Extract the [x, y] coordinate from the center of the cell holding the provided text.  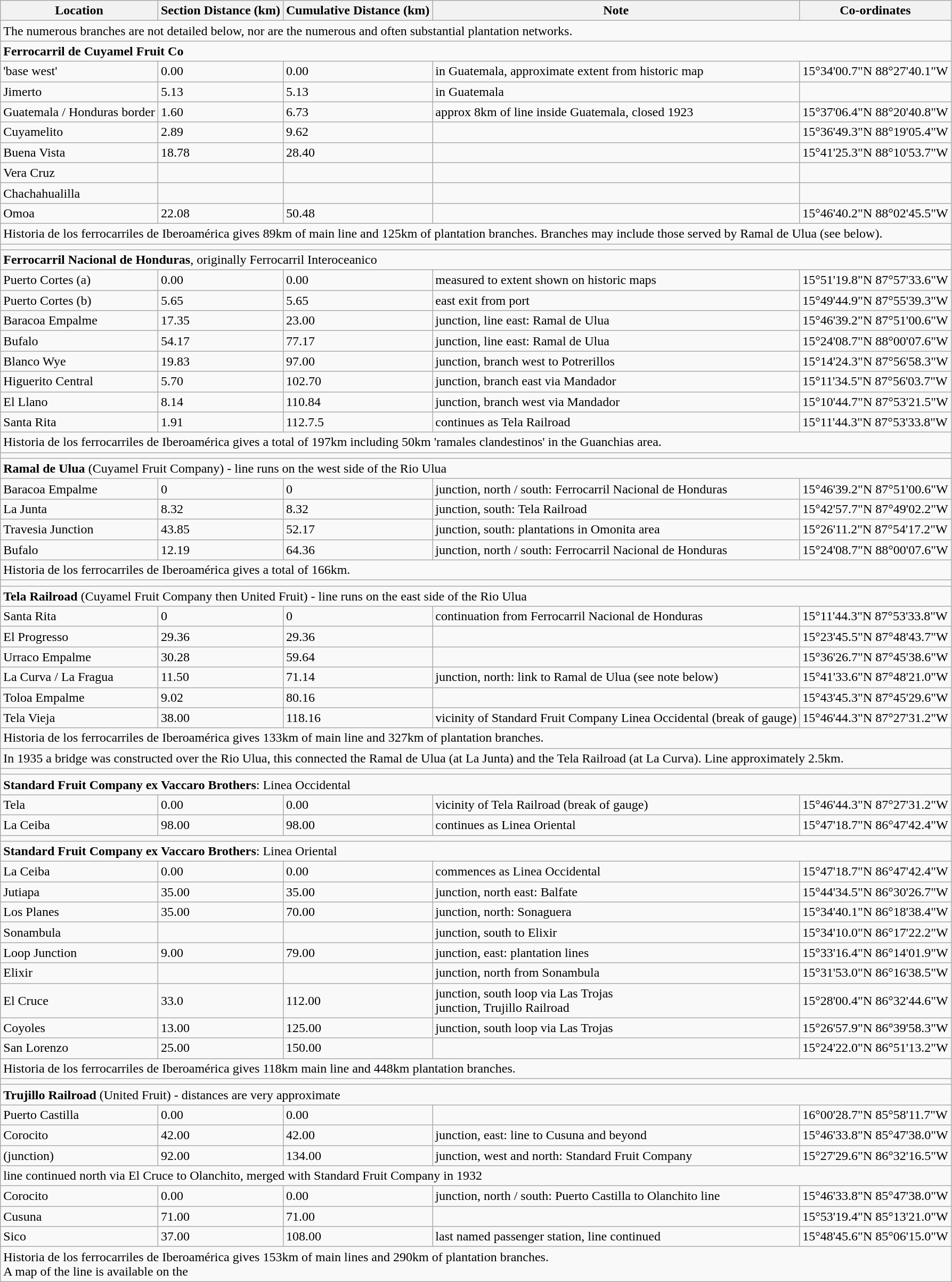
Ferrocarril de Cuyamel Fruit Co [476, 51]
5.70 [221, 382]
15°34'10.0"N 86°17'22.2"W [875, 932]
El Llano [79, 402]
15°14'24.3"N 87°56'58.3"W [875, 361]
El Cruce [79, 1001]
15°23'45.5"N 87°48'43.7"W [875, 637]
The numerous branches are not detailed below, nor are the numerous and often substantial plantation networks. [476, 31]
15°36'26.7"N 87°45'38.6"W [875, 657]
22.08 [221, 213]
15°26'11.2"N 87°54'17.2"W [875, 529]
15°31'53.0"N 86°16'38.5"W [875, 973]
15°28'00.4"N 86°32'44.6"W [875, 1001]
15°43'45.3"N 87°45'29.6"W [875, 697]
El Progresso [79, 637]
80.16 [357, 697]
junction, north: link to Ramal de Ulua (see note below) [616, 677]
11.50 [221, 677]
junction, east: plantation lines [616, 953]
line continued north via El Cruce to Olanchito, merged with Standard Fruit Company in 1932 [476, 1176]
east exit from port [616, 301]
junction, west and north: Standard Fruit Company [616, 1156]
junction, south loop via Las Trojasjunction, Trujillo Railroad [616, 1001]
junction, north / south: Puerto Castilla to Olanchito line [616, 1196]
13.00 [221, 1028]
Co-ordinates [875, 11]
vicinity of Tela Railroad (break of gauge) [616, 805]
junction, east: line to Cusuna and beyond [616, 1135]
43.85 [221, 529]
112.7.5 [357, 422]
70.00 [357, 912]
15°34'40.1"N 86°18'38.4"W [875, 912]
junction, branch west to Potrerillos [616, 361]
Los Planes [79, 912]
Standard Fruit Company ex Vaccaro Brothers: Linea Oriental [476, 851]
Elixir [79, 973]
Sico [79, 1237]
Historia de los ferrocarriles de Iberoamérica gives a total of 166km. [476, 570]
125.00 [357, 1028]
15°41'25.3"N 88°10'53.7"W [875, 152]
108.00 [357, 1237]
25.00 [221, 1048]
102.70 [357, 382]
16°00'28.7"N 85°58'11.7"W [875, 1115]
Sonambula [79, 932]
San Lorenzo [79, 1048]
30.28 [221, 657]
Location [79, 11]
Ramal de Ulua (Cuyamel Fruit Company) - line runs on the west side of the Rio Ulua [476, 468]
Jimerto [79, 92]
vicinity of Standard Fruit Company Linea Occidental (break of gauge) [616, 718]
15°24'22.0"N 86°51'13.2"W [875, 1048]
15°48'45.6"N 85°06'15.0"W [875, 1237]
79.00 [357, 953]
15°51'19.8"N 87°57'33.6"W [875, 280]
110.84 [357, 402]
54.17 [221, 341]
15°33'16.4"N 86°14'01.9"W [875, 953]
last named passenger station, line continued [616, 1237]
Cuyamelito [79, 132]
junction, branch west via Mandador [616, 402]
6.73 [357, 112]
52.17 [357, 529]
15°36'49.3"N 88°19'05.4"W [875, 132]
64.36 [357, 549]
9.02 [221, 697]
15°53'19.4"N 85°13'21.0"W [875, 1216]
Puerto Cortes (a) [79, 280]
La Junta [79, 509]
15°34'00.7"N 88°27'40.1"W [875, 71]
in Guatemala [616, 92]
Urraco Empalme [79, 657]
97.00 [357, 361]
Standard Fruit Company ex Vaccaro Brothers: Linea Occidental [476, 784]
12.19 [221, 549]
continues as Linea Oriental [616, 825]
15°37'06.4"N 88°20'40.8"W [875, 112]
Ferrocarril Nacional de Honduras, originally Ferrocarril Interoceanico [476, 260]
23.00 [357, 321]
Tela Vieja [79, 718]
junction, south: plantations in Omonita area [616, 529]
Travesia Junction [79, 529]
Puerto Castilla [79, 1115]
15°42'57.7"N 87°49'02.2"W [875, 509]
Guatemala / Honduras border [79, 112]
15°49'44.9"N 87°55'39.3"W [875, 301]
15°41'33.6"N 87°48'21.0"W [875, 677]
17.35 [221, 321]
junction, south to Elixir [616, 932]
Tela [79, 805]
Puerto Cortes (b) [79, 301]
Cusuna [79, 1216]
134.00 [357, 1156]
92.00 [221, 1156]
measured to extent shown on historic maps [616, 280]
15°26'57.9"N 86°39'58.3"W [875, 1028]
continuation from Ferrocarril Nacional de Honduras [616, 616]
15°44'34.5"N 86°30'26.7"W [875, 892]
33.0 [221, 1001]
Trujillo Railroad (United Fruit) - distances are very approximate [476, 1094]
(junction) [79, 1156]
150.00 [357, 1048]
18.78 [221, 152]
Historia de los ferrocarriles de Iberoamérica gives 153km of main lines and 290km of plantation branches.A map of the line is available on the [476, 1264]
commences as Linea Occidental [616, 872]
'base west' [79, 71]
Jutiapa [79, 892]
2.89 [221, 132]
Omoa [79, 213]
38.00 [221, 718]
Loop Junction [79, 953]
Historia de los ferrocarriles de Iberoamérica gives 133km of main line and 327km of plantation branches. [476, 738]
118.16 [357, 718]
9.00 [221, 953]
approx 8km of line inside Guatemala, closed 1923 [616, 112]
Coyoles [79, 1028]
Vera Cruz [79, 173]
Blanco Wye [79, 361]
15°10'44.7"N 87°53'21.5"W [875, 402]
Note [616, 11]
junction, north: Sonaguera [616, 912]
junction, north east: Balfate [616, 892]
Chachahualilla [79, 193]
1.91 [221, 422]
junction, north from Sonambula [616, 973]
19.83 [221, 361]
37.00 [221, 1237]
Historia de los ferrocarriles de Iberoamérica gives a total of 197km including 50km 'ramales clandestinos' in the Guanchias area. [476, 442]
8.14 [221, 402]
1.60 [221, 112]
50.48 [357, 213]
Buena Vista [79, 152]
77.17 [357, 341]
junction, branch east via Mandador [616, 382]
Cumulative Distance (km) [357, 11]
Toloa Empalme [79, 697]
112.00 [357, 1001]
continues as Tela Railroad [616, 422]
junction, south loop via Las Trojas [616, 1028]
Section Distance (km) [221, 11]
Tela Railroad (Cuyamel Fruit Company then United Fruit) - line runs on the east side of the Rio Ulua [476, 596]
in Guatemala, approximate extent from historic map [616, 71]
junction, south: Tela Railroad [616, 509]
71.14 [357, 677]
28.40 [357, 152]
15°27'29.6"N 86°32'16.5"W [875, 1156]
15°11'34.5"N 87°56'03.7"W [875, 382]
Historia de los ferrocarriles de Iberoamérica gives 118km main line and 448km plantation branches. [476, 1068]
La Curva / La Fragua [79, 677]
9.62 [357, 132]
15°46'40.2"N 88°02'45.5"W [875, 213]
Higuerito Central [79, 382]
59.64 [357, 657]
